Identify which cell holds the provided text, then report its (x, y) central coordinate. 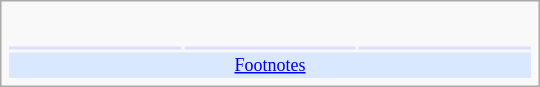
Footnotes (270, 65)
